Output the [X, Y] coordinate of the center of the cell containing the given text.  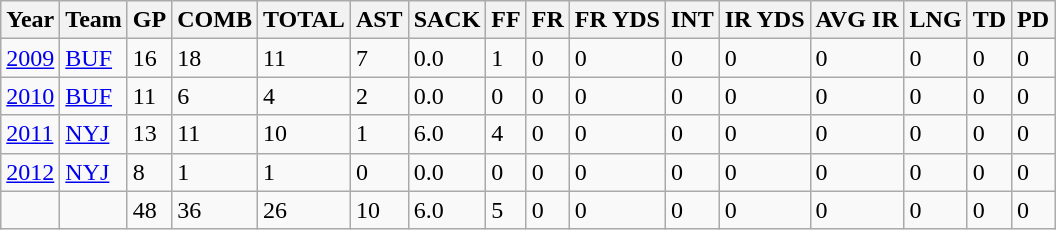
8 [149, 172]
5 [506, 210]
48 [149, 210]
2009 [30, 58]
SACK [447, 20]
GP [149, 20]
TD [989, 20]
2010 [30, 96]
13 [149, 134]
18 [215, 58]
IR YDS [764, 20]
LNG [936, 20]
COMB [215, 20]
AST [379, 20]
26 [304, 210]
Team [94, 20]
FR [548, 20]
INT [692, 20]
TOTAL [304, 20]
2011 [30, 134]
2012 [30, 172]
36 [215, 210]
16 [149, 58]
6 [215, 96]
PD [1034, 20]
7 [379, 58]
FF [506, 20]
2 [379, 96]
Year [30, 20]
AVG IR [857, 20]
FR YDS [617, 20]
